Return the (X, Y) coordinate for the center point of the cell that contains the specified text.  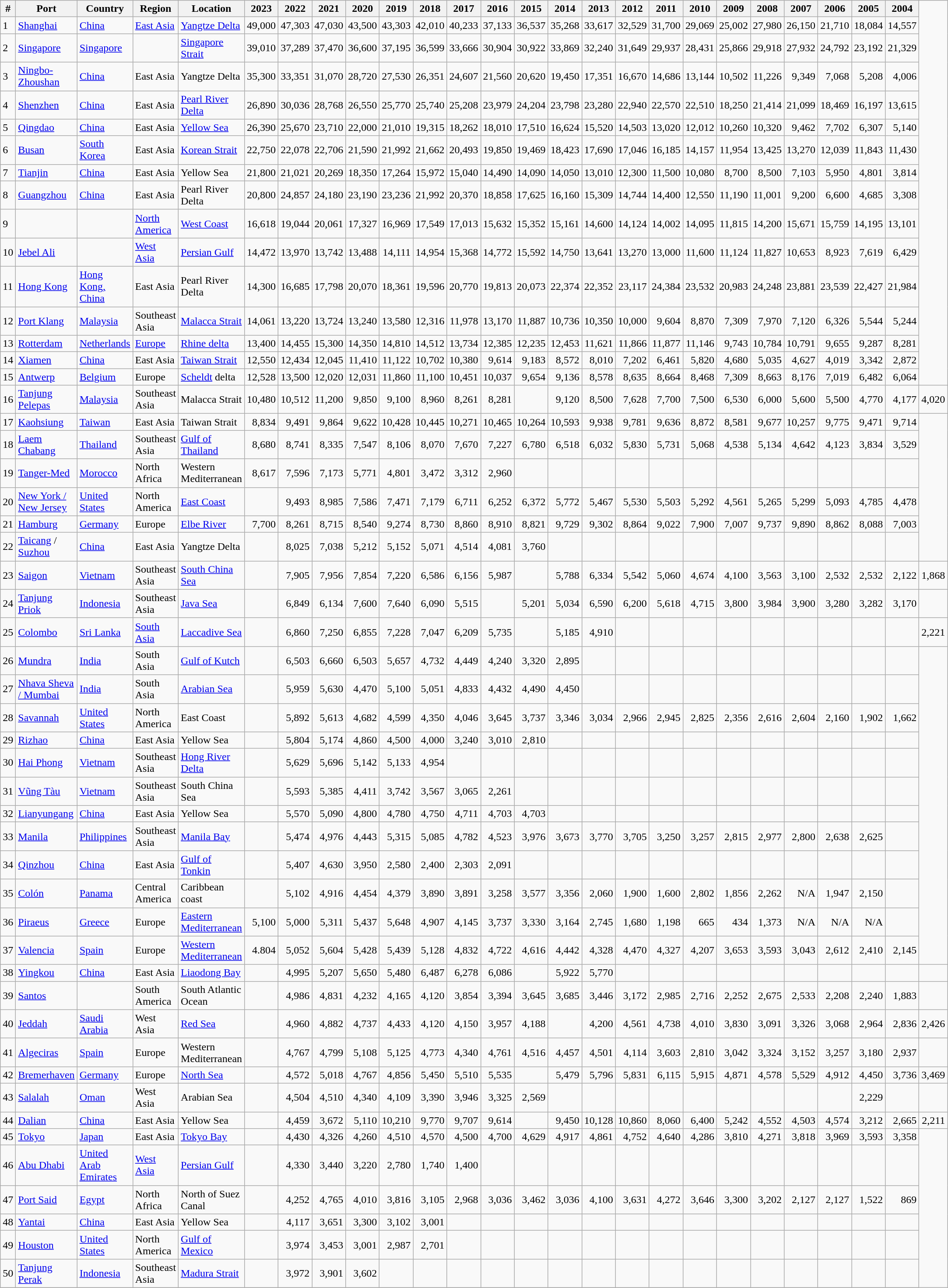
Vũng Tàu (46, 792)
20 (8, 502)
2,533 (801, 996)
4,260 (362, 1137)
4,326 (329, 1137)
North Sea (212, 1075)
5,185 (565, 632)
3,736 (902, 1075)
5,542 (632, 575)
36 (8, 922)
4,800 (362, 814)
13,641 (599, 252)
4,700 (497, 1137)
2,091 (497, 865)
8,700 (734, 172)
9,302 (599, 524)
16,685 (295, 286)
4,503 (801, 1120)
5,292 (699, 502)
3,172 (632, 996)
28,431 (699, 48)
19 (8, 473)
21,710 (835, 25)
8,176 (801, 377)
5,467 (599, 502)
Saigon (46, 575)
2011 (666, 9)
7,007 (734, 524)
12,039 (835, 150)
3,170 (902, 603)
2,968 (464, 1200)
2,229 (868, 1097)
19,315 (430, 127)
14,490 (497, 172)
869 (902, 1200)
4,454 (362, 893)
2005 (868, 9)
7 (8, 172)
8,106 (397, 445)
11,877 (666, 344)
5,108 (362, 1052)
15 (8, 377)
5,060 (666, 575)
11,978 (464, 320)
United Arab Emirates (105, 1165)
18,250 (734, 105)
Port Klang (46, 320)
21,099 (801, 105)
12,031 (362, 377)
2,356 (734, 717)
Eastern Mediterranean (212, 922)
16,185 (666, 150)
5,051 (430, 689)
Colón (46, 893)
4,907 (430, 922)
4,780 (397, 814)
9,622 (362, 422)
47,030 (329, 25)
Elbe River (212, 524)
7,854 (362, 575)
5,604 (329, 950)
1,856 (734, 893)
Liaodong Bay (212, 973)
3,390 (430, 1097)
2,410 (868, 950)
13,500 (295, 377)
Lianyungang (46, 814)
3,976 (531, 836)
8,872 (699, 422)
6,780 (531, 445)
10,210 (397, 1120)
6,090 (430, 603)
2,716 (699, 996)
3,957 (497, 1024)
5,407 (295, 865)
23,236 (397, 195)
5,102 (295, 893)
4,442 (565, 950)
5,133 (397, 763)
4,871 (734, 1075)
3 (8, 76)
1,902 (868, 717)
Xiamen (46, 360)
14,503 (632, 127)
11,200 (329, 399)
7,228 (397, 632)
44 (8, 1120)
9,100 (397, 399)
4,629 (531, 1137)
35 (8, 893)
2,208 (835, 996)
17,264 (397, 172)
3,394 (497, 996)
Laccadive Sea (212, 632)
5,439 (397, 950)
2004 (902, 9)
11,843 (868, 150)
19,469 (531, 150)
21,010 (397, 127)
11,500 (666, 172)
2,616 (767, 717)
31,700 (666, 25)
12,012 (699, 127)
8,468 (699, 377)
Yingkou (46, 973)
6,334 (599, 575)
2,122 (902, 575)
4,770 (868, 399)
2,895 (565, 660)
3,969 (835, 1137)
7,047 (430, 632)
11,100 (430, 377)
4,752 (632, 1137)
3,330 (531, 922)
40,233 (464, 25)
5,570 (295, 814)
4,252 (295, 1200)
Port Said (46, 1200)
7,900 (699, 524)
12,045 (329, 360)
3,602 (362, 1273)
5,450 (430, 1075)
13,724 (329, 320)
Tanjung Priok (46, 603)
22,570 (666, 105)
2,985 (666, 996)
13,734 (464, 344)
14,512 (430, 344)
10,000 (632, 320)
Port (46, 9)
4,616 (531, 950)
4,832 (464, 950)
3,742 (397, 792)
Laem Chabang (46, 445)
3,577 (531, 893)
4,350 (430, 717)
Madura Strait (212, 1273)
Panama (105, 893)
Santos (46, 996)
50 (8, 1273)
11,122 (397, 360)
West Coast (212, 223)
21 (8, 524)
9,890 (801, 524)
23,190 (362, 195)
2,802 (699, 893)
5,648 (397, 922)
5,892 (295, 717)
19,596 (430, 286)
37,195 (397, 48)
6,530 (734, 399)
25,866 (734, 48)
36,537 (531, 25)
Sri Lanka (105, 632)
8,088 (868, 524)
4,995 (295, 973)
19,813 (497, 286)
4,150 (464, 1024)
22,374 (565, 286)
3,091 (767, 1024)
4,685 (868, 195)
4,200 (599, 1024)
10,465 (497, 422)
4,501 (599, 1052)
12 (8, 320)
6,200 (632, 603)
14,744 (632, 195)
2,960 (497, 473)
28,720 (362, 76)
23,710 (329, 127)
2,569 (531, 1097)
1,947 (835, 893)
9,274 (397, 524)
2,815 (734, 836)
14,124 (632, 223)
3,010 (497, 740)
21,800 (262, 172)
43,500 (362, 25)
5,696 (329, 763)
3,472 (430, 473)
5,018 (329, 1075)
4.804 (262, 950)
25,770 (397, 105)
4,856 (397, 1075)
Antwerp (46, 377)
5,804 (295, 740)
14,002 (666, 223)
5,174 (329, 740)
6,000 (767, 399)
7,227 (497, 445)
15,352 (531, 223)
Jeddah (46, 1024)
39 (8, 996)
2010 (699, 9)
5,959 (295, 689)
Region (155, 9)
5,530 (632, 502)
Kaohsiung (46, 422)
6,855 (362, 632)
4,046 (464, 717)
10,257 (801, 422)
4,411 (362, 792)
2,964 (868, 1024)
16 (8, 399)
4,570 (430, 1137)
2,261 (497, 792)
5,071 (430, 546)
33,351 (295, 76)
3,446 (599, 996)
10,264 (531, 422)
3,651 (329, 1222)
7,596 (295, 473)
7,202 (632, 360)
4,737 (362, 1024)
2008 (767, 9)
3,180 (868, 1052)
2,262 (767, 893)
11,815 (734, 223)
16,670 (632, 76)
5,771 (362, 473)
6,209 (464, 632)
2006 (835, 9)
6,586 (430, 575)
43,303 (397, 25)
9,707 (464, 1120)
7,003 (902, 524)
New York / New Jersey (46, 502)
4,642 (801, 445)
4,019 (835, 360)
Rotterdam (46, 344)
21,560 (497, 76)
8,985 (329, 502)
25,208 (464, 105)
8,070 (430, 445)
Netherlands (105, 344)
Oman (105, 1097)
5,315 (397, 836)
2,800 (801, 836)
14,095 (699, 223)
6,326 (835, 320)
11 (8, 286)
8,862 (835, 524)
14,195 (868, 223)
4,478 (902, 502)
14,772 (497, 252)
Busan (46, 150)
2,872 (902, 360)
Colombo (46, 632)
20,269 (329, 172)
7,068 (835, 76)
3,830 (734, 1024)
10,653 (801, 252)
4,006 (902, 76)
Tanjung Perak (46, 1273)
18,469 (835, 105)
Gulf of Kutch (212, 660)
17,327 (362, 223)
Hong Kong, China (105, 286)
11,887 (531, 320)
14,061 (262, 320)
37,289 (295, 48)
Morocco (105, 473)
3,250 (666, 836)
24,857 (295, 195)
11,827 (767, 252)
8 (8, 195)
8,870 (699, 320)
4,674 (699, 575)
11,001 (767, 195)
37,133 (497, 25)
25,740 (430, 105)
3,453 (329, 1245)
10,860 (632, 1120)
7,250 (329, 632)
23,280 (599, 105)
3,890 (430, 893)
4,165 (397, 996)
3,282 (868, 603)
10,451 (464, 377)
6,429 (902, 252)
13,615 (902, 105)
7,619 (868, 252)
Ningbo-Zhoushan (46, 76)
5,125 (397, 1052)
8,025 (295, 546)
8,664 (666, 377)
36,599 (430, 48)
4,457 (565, 1052)
10,593 (565, 422)
29,069 (699, 25)
9 (8, 223)
33,666 (464, 48)
14,600 (599, 223)
4,504 (295, 1097)
11,226 (767, 76)
10,791 (801, 344)
7,640 (397, 603)
13,000 (666, 252)
3,105 (430, 1200)
18 (8, 445)
Tanger-Med (46, 473)
2019 (397, 9)
Nhava Sheva / Mumbai (46, 689)
5,474 (295, 836)
Mundra (46, 660)
3,202 (767, 1200)
9,136 (565, 377)
17,510 (531, 127)
11,410 (362, 360)
2,701 (430, 1245)
5,212 (362, 546)
5,110 (362, 1120)
7,586 (362, 502)
15,632 (497, 223)
3,563 (767, 575)
4,432 (497, 689)
21,662 (430, 150)
5,500 (835, 399)
4,785 (868, 502)
22,078 (295, 150)
Piraeus (46, 922)
3,100 (801, 575)
32,240 (599, 48)
47,303 (295, 25)
2,638 (835, 836)
19,450 (565, 76)
13,010 (599, 172)
8,741 (295, 445)
25,002 (734, 25)
2,966 (632, 717)
4,538 (734, 445)
2,675 (767, 996)
14,300 (262, 286)
34 (8, 865)
7,471 (397, 502)
27,980 (767, 25)
1,373 (767, 922)
20,061 (329, 223)
10,445 (430, 422)
3,342 (868, 360)
15,972 (430, 172)
8,923 (835, 252)
3,220 (362, 1165)
Shenzhen (46, 105)
18,262 (464, 127)
3,034 (599, 717)
8,715 (329, 524)
10,271 (464, 422)
4,627 (801, 360)
434 (734, 922)
2,211 (933, 1120)
12,300 (632, 172)
14,200 (767, 223)
11,621 (599, 344)
10,080 (699, 172)
18,010 (497, 127)
12,385 (497, 344)
8,010 (599, 360)
1 (8, 25)
10,128 (599, 1120)
5,090 (329, 814)
South America (155, 996)
13,220 (295, 320)
8,730 (430, 524)
3,356 (565, 893)
14,750 (565, 252)
6,711 (464, 502)
43 (8, 1097)
8,578 (599, 377)
10,512 (295, 399)
20,800 (262, 195)
4,711 (464, 814)
22,706 (329, 150)
2012 (632, 9)
8,635 (632, 377)
4,782 (464, 836)
27 (8, 689)
3,102 (397, 1222)
24,792 (835, 48)
5,134 (767, 445)
5,600 (801, 399)
40 (8, 1024)
4,240 (497, 660)
13,240 (362, 320)
Location (212, 9)
41 (8, 1052)
13,400 (262, 344)
7,173 (329, 473)
22,940 (632, 105)
4,490 (531, 689)
2022 (295, 9)
3,646 (699, 1200)
23 (8, 575)
9,850 (362, 399)
22,427 (868, 286)
1,400 (464, 1165)
15,309 (599, 195)
Gulf of Mexico (212, 1245)
4,738 (666, 1024)
6,032 (599, 445)
Dalian (46, 1120)
Hamburg (46, 524)
6,134 (329, 603)
16,160 (565, 195)
8,540 (362, 524)
3,152 (801, 1052)
9,120 (565, 399)
31 (8, 792)
5,544 (868, 320)
3,950 (362, 865)
5,657 (397, 660)
Abu Dhabi (46, 1165)
14,050 (565, 172)
11,124 (734, 252)
17,013 (464, 223)
4,114 (632, 1052)
Central America (155, 893)
2,745 (599, 922)
25 (8, 632)
12,453 (565, 344)
13,101 (902, 223)
8,581 (734, 422)
32,529 (632, 25)
5,385 (329, 792)
37,470 (329, 48)
21,021 (295, 172)
10,350 (599, 320)
9,654 (531, 377)
Taicang / Suzhou (46, 546)
27,530 (397, 76)
Guangzhou (46, 195)
8,617 (262, 473)
8,821 (531, 524)
2007 (801, 9)
3,469 (933, 1075)
12,434 (295, 360)
4,912 (835, 1075)
4,109 (397, 1097)
5,770 (599, 973)
4,145 (464, 922)
14,810 (397, 344)
Jebel Ali (46, 252)
23,798 (565, 105)
6,278 (464, 973)
3,816 (397, 1200)
5,299 (801, 502)
9,462 (801, 127)
4,773 (430, 1052)
2,604 (801, 717)
Yantai (46, 1222)
17,046 (632, 150)
2,945 (666, 717)
14,111 (397, 252)
4,680 (734, 360)
2,145 (902, 950)
31,649 (632, 48)
19,044 (295, 223)
18,423 (565, 150)
4,516 (531, 1052)
21,590 (362, 150)
9,022 (666, 524)
24,180 (329, 195)
8,335 (329, 445)
9,677 (767, 422)
3,891 (464, 893)
10,702 (430, 360)
3,240 (464, 740)
5,987 (497, 575)
3,631 (632, 1200)
23,539 (835, 286)
9,729 (565, 524)
4,831 (329, 996)
6,400 (699, 1120)
2,780 (397, 1165)
30,922 (531, 48)
Egypt (105, 1200)
4,443 (362, 836)
26,390 (262, 127)
South Korea (105, 150)
6,482 (868, 377)
24,384 (666, 286)
9,781 (632, 422)
4 (8, 105)
23,979 (497, 105)
12,528 (262, 377)
4,860 (362, 740)
4,732 (430, 660)
4,379 (397, 893)
10,260 (734, 127)
20,770 (464, 286)
5,515 (464, 603)
5,035 (767, 360)
1,600 (666, 893)
5,068 (699, 445)
5,731 (666, 445)
3,974 (295, 1245)
18,361 (397, 286)
2014 (565, 9)
27,932 (801, 48)
16,618 (262, 223)
2,580 (397, 865)
2,160 (835, 717)
2020 (362, 9)
22 (8, 546)
13,170 (497, 320)
33,617 (599, 25)
26 (8, 660)
1,900 (632, 893)
1,740 (430, 1165)
13,742 (329, 252)
2,825 (699, 717)
3,900 (801, 603)
28 (8, 717)
9,864 (329, 422)
14,090 (531, 172)
9,349 (801, 76)
4,799 (329, 1052)
Savannah (46, 717)
25,670 (295, 127)
7,103 (801, 172)
Country (105, 9)
6,849 (295, 603)
24,607 (464, 76)
2,221 (933, 632)
4,552 (767, 1120)
6,086 (497, 973)
6,115 (666, 1075)
23,192 (868, 48)
5,820 (699, 360)
3,212 (868, 1120)
4,715 (699, 603)
7,670 (464, 445)
13,425 (767, 150)
9,287 (868, 344)
3,984 (767, 603)
3,065 (464, 792)
20,073 (531, 286)
Salalah (46, 1097)
5,242 (734, 1120)
Saudi Arabia (105, 1024)
30,904 (497, 48)
10,502 (734, 76)
2,303 (464, 865)
4,000 (430, 740)
9,775 (835, 422)
1,522 (868, 1200)
4,765 (329, 1200)
10,320 (767, 127)
North of Suez Canal (212, 1200)
18,858 (497, 195)
1,662 (902, 717)
14,400 (666, 195)
2,240 (868, 996)
36,600 (362, 48)
6,600 (835, 195)
5,922 (565, 973)
4,882 (329, 1024)
2,150 (868, 893)
4,861 (599, 1137)
42 (8, 1075)
2013 (599, 9)
6,461 (666, 360)
6,487 (430, 973)
15,520 (599, 127)
9,655 (835, 344)
2,252 (734, 996)
665 (699, 922)
26,351 (430, 76)
4,081 (497, 546)
5,950 (835, 172)
24,248 (767, 286)
5,000 (295, 922)
13 (8, 344)
4,572 (295, 1075)
Tokyo Bay (212, 1137)
5 (8, 127)
3,800 (734, 603)
8,060 (666, 1120)
5,788 (565, 575)
17,549 (430, 223)
18,350 (362, 172)
3,068 (835, 1024)
7,600 (362, 603)
15,368 (464, 252)
7,956 (329, 575)
4,117 (295, 1222)
8,864 (632, 524)
Shanghai (46, 25)
4,722 (497, 950)
24 (8, 603)
6 (8, 150)
4,986 (295, 996)
26,890 (262, 105)
10,480 (262, 399)
Qinzhou (46, 865)
Gulf of Tonkin (212, 865)
9,183 (531, 360)
10,037 (497, 377)
4,271 (767, 1137)
4,177 (902, 399)
Gulf of Thailand (212, 445)
5,613 (329, 717)
Korean Strait (212, 150)
Greece (105, 922)
18,084 (868, 25)
Qingdao (46, 127)
11,146 (699, 344)
4,976 (329, 836)
9,471 (868, 422)
10,428 (397, 422)
Hong Kong (46, 286)
5,535 (497, 1075)
4,917 (565, 1137)
42,010 (430, 25)
11,600 (699, 252)
26,550 (362, 105)
2,665 (902, 1120)
3,529 (902, 445)
2009 (734, 9)
4,916 (329, 893)
17,351 (599, 76)
1,680 (632, 922)
2,977 (767, 836)
6,860 (295, 632)
11,860 (397, 377)
5,735 (497, 632)
9,450 (565, 1120)
3,653 (734, 950)
Taiwan (105, 422)
3,325 (497, 1097)
5,510 (464, 1075)
10,380 (464, 360)
2,400 (430, 865)
9,737 (767, 524)
5,208 (868, 76)
4,640 (666, 1137)
20,370 (464, 195)
5,093 (835, 502)
Tanjung Pelepas (46, 399)
2,836 (902, 1024)
2015 (531, 9)
5,830 (632, 445)
19,850 (497, 150)
7,970 (767, 320)
4,954 (430, 763)
15,161 (565, 223)
Java Sea (212, 603)
4,123 (835, 445)
2021 (329, 9)
6,660 (329, 660)
Valencia (46, 950)
8,834 (262, 422)
4,232 (362, 996)
17 (8, 422)
4,330 (295, 1165)
14,157 (699, 150)
3,462 (531, 1200)
2018 (430, 9)
5,629 (295, 763)
14 (8, 360)
20,070 (362, 286)
4,433 (397, 1024)
4,328 (599, 950)
4,207 (699, 950)
7,905 (295, 575)
4,272 (666, 1200)
2,625 (868, 836)
38 (8, 973)
5,796 (599, 1075)
3,760 (531, 546)
5,618 (666, 603)
4,750 (430, 814)
5,831 (632, 1075)
21,984 (902, 286)
3,685 (565, 996)
4,910 (599, 632)
7,120 (801, 320)
4,761 (497, 1052)
3,673 (565, 836)
3,672 (329, 1120)
3,358 (902, 1137)
Manila (46, 836)
33,869 (565, 48)
Hai Phong (46, 763)
24,204 (531, 105)
4,833 (464, 689)
31,070 (329, 76)
49 (8, 1245)
14,557 (902, 25)
Philippines (105, 836)
23,117 (632, 286)
3,854 (464, 996)
13,144 (699, 76)
5,915 (699, 1075)
22,352 (599, 286)
2017 (464, 9)
3,440 (329, 1165)
2023 (262, 9)
Thailand (105, 445)
5,529 (801, 1075)
29 (8, 740)
35,300 (262, 76)
12,020 (329, 377)
Japan (105, 1137)
Houston (46, 1245)
4,286 (699, 1137)
15,759 (835, 223)
4,020 (933, 399)
16,969 (397, 223)
5,207 (329, 973)
Rizhao (46, 740)
2,060 (599, 893)
3,326 (801, 1024)
29,937 (666, 48)
1,198 (666, 922)
4,578 (767, 1075)
5,503 (666, 502)
3,164 (565, 922)
5,140 (902, 127)
South Atlantic Ocean (212, 996)
7,179 (430, 502)
3,705 (632, 836)
3,946 (464, 1097)
12,316 (430, 320)
33 (8, 836)
15,671 (801, 223)
10 (8, 252)
22,750 (262, 150)
7,220 (397, 575)
9,743 (734, 344)
3,567 (430, 792)
7,500 (699, 399)
Rhine delta (212, 344)
3,770 (599, 836)
12,235 (531, 344)
5,311 (329, 922)
3,043 (801, 950)
Manila Bay (212, 836)
9,714 (902, 422)
22,000 (362, 127)
5,265 (767, 502)
Algeciras (46, 1052)
9,938 (599, 422)
7,628 (632, 399)
4,682 (362, 717)
7,019 (835, 377)
29,918 (767, 48)
4,960 (295, 1024)
5,085 (430, 836)
13,020 (666, 127)
Singapore Strait (212, 48)
9,770 (430, 1120)
46 (8, 1165)
22,510 (699, 105)
17,798 (329, 286)
23,881 (801, 286)
16,197 (868, 105)
1,883 (902, 996)
3,834 (868, 445)
48 (8, 1222)
3,346 (565, 717)
11,430 (902, 150)
9,604 (666, 320)
5,630 (329, 689)
2,612 (835, 950)
2016 (497, 9)
Hong River Delta (212, 763)
8,910 (497, 524)
5,593 (295, 792)
5,650 (362, 973)
37 (8, 950)
11,954 (734, 150)
3,308 (902, 195)
Bremerhaven (46, 1075)
3,324 (767, 1052)
4,599 (397, 717)
15,592 (531, 252)
4,430 (295, 1137)
5,142 (362, 763)
6,156 (464, 575)
7,547 (362, 445)
39,010 (262, 48)
14,472 (262, 252)
5,152 (397, 546)
2,426 (933, 1024)
6,372 (531, 502)
10,736 (565, 320)
17,690 (599, 150)
# (8, 9)
23,532 (699, 286)
14,686 (666, 76)
5,052 (295, 950)
5,437 (362, 922)
8,572 (565, 360)
7,038 (329, 546)
3,972 (295, 1273)
20,620 (531, 76)
8,960 (430, 399)
9,491 (295, 422)
26,150 (801, 25)
3,810 (734, 1137)
47 (8, 1200)
7,702 (835, 127)
13,580 (397, 320)
11,190 (734, 195)
3,814 (902, 172)
20,493 (464, 150)
35,268 (565, 25)
3,818 (801, 1137)
20,983 (734, 286)
10,784 (767, 344)
6,064 (902, 377)
30 (8, 763)
30,036 (295, 105)
Red Sea (212, 1024)
4,188 (531, 1024)
6,307 (868, 127)
32 (8, 814)
49,000 (262, 25)
Tianjin (46, 172)
21,329 (902, 48)
4,459 (295, 1120)
28,768 (329, 105)
8,663 (767, 377)
6,252 (497, 502)
5,479 (565, 1075)
16,624 (565, 127)
17,625 (531, 195)
4,574 (835, 1120)
45 (8, 1137)
13,488 (362, 252)
5,480 (397, 973)
4,514 (464, 546)
5,128 (430, 950)
5,201 (531, 603)
Belgium (105, 377)
5,428 (362, 950)
4,327 (666, 950)
3,258 (497, 893)
Tokyo (46, 1137)
9,493 (295, 502)
11,866 (632, 344)
4,630 (329, 865)
3,320 (531, 660)
2,987 (397, 1245)
2 (8, 48)
8,680 (262, 445)
5,244 (902, 320)
6,518 (565, 445)
14,455 (295, 344)
3,312 (464, 473)
3,901 (329, 1273)
14,954 (430, 252)
Scheldt delta (212, 377)
21,414 (767, 105)
13,970 (295, 252)
15,040 (464, 172)
4,523 (497, 836)
9,200 (801, 195)
9,636 (666, 422)
3,280 (835, 603)
2,937 (902, 1052)
3,603 (666, 1052)
3,042 (734, 1052)
5,034 (565, 603)
15,300 (329, 344)
6,590 (599, 603)
1,868 (933, 575)
5,772 (565, 502)
4,449 (464, 660)
14,350 (362, 344)
Caribbean coast (212, 893)
8,860 (464, 524)
